Provide the (x, y) coordinate of the cell's center where the given text is located.  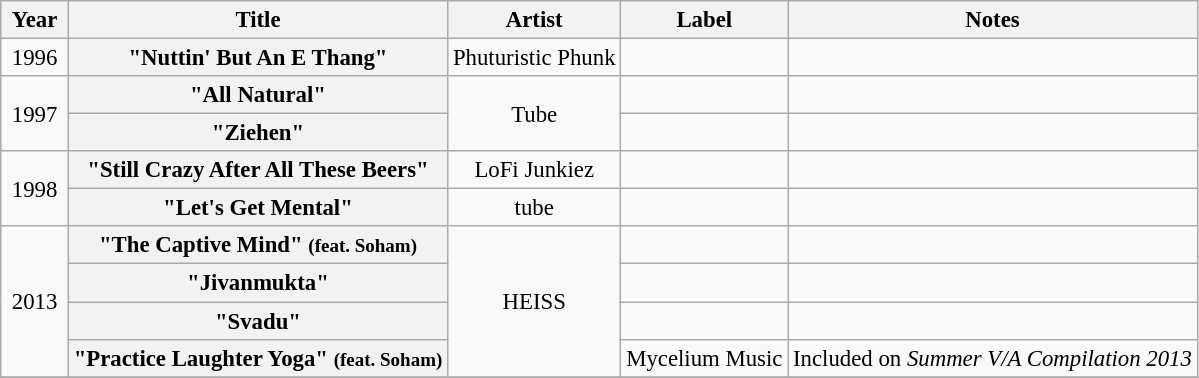
1996 (35, 58)
"Nuttin' But An E Thang" (258, 58)
Notes (992, 20)
"The Captive Mind" (feat. Soham) (258, 245)
"Still Crazy After All These Beers" (258, 170)
Tube (534, 114)
tube (534, 208)
Included on Summer V/A Compilation 2013 (992, 358)
LoFi Junkiez (534, 170)
"Ziehen" (258, 133)
"Svadu" (258, 321)
Mycelium Music (704, 358)
Year (35, 20)
"All Natural" (258, 95)
Phuturistic Phunk (534, 58)
"Let's Get Mental" (258, 208)
Label (704, 20)
Title (258, 20)
"Jivanmukta" (258, 283)
2013 (35, 301)
HEISS (534, 301)
1998 (35, 188)
1997 (35, 114)
"Practice Laughter Yoga" (feat. Soham) (258, 358)
Artist (534, 20)
